Detect which cell encompasses the target text, then output its (x, y) center coordinate. 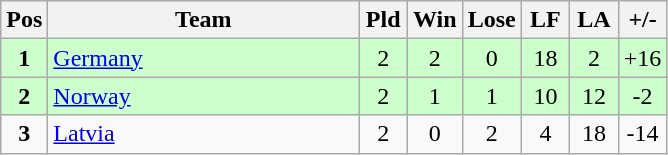
Team (204, 20)
12 (594, 96)
Norway (204, 96)
Pos (24, 20)
LA (594, 20)
Latvia (204, 134)
3 (24, 134)
+/- (642, 20)
Win (434, 20)
+16 (642, 58)
Pld (384, 20)
-2 (642, 96)
10 (546, 96)
Germany (204, 58)
LF (546, 20)
-14 (642, 134)
Lose (492, 20)
4 (546, 134)
